Scan for the cell matching the given text and deliver its [x, y] coordinate at center. 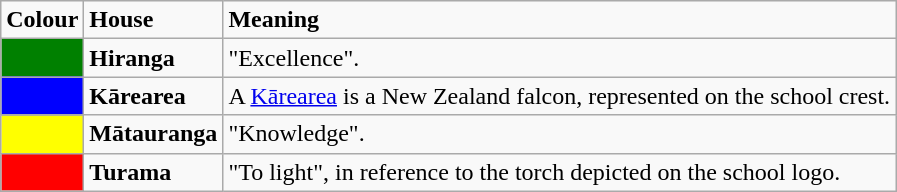
Mātauranga [154, 134]
"Excellence". [560, 58]
"Knowledge". [560, 134]
Hiranga [154, 58]
Turama [154, 172]
"To light", in reference to the torch depicted on the school logo. [560, 172]
Colour [42, 20]
Kārearea [154, 96]
A Kārearea is a New Zealand falcon, represented on the school crest. [560, 96]
House [154, 20]
Meaning [560, 20]
